Extract the (x, y) coordinate from the center of the cell holding the provided text.  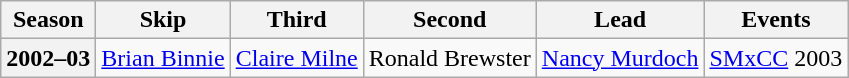
Skip (163, 20)
Nancy Murdoch (620, 58)
SMxCC 2003 (776, 58)
Events (776, 20)
2002–03 (48, 58)
Second (450, 20)
Claire Milne (296, 58)
Third (296, 20)
Season (48, 20)
Ronald Brewster (450, 58)
Brian Binnie (163, 58)
Lead (620, 20)
